For the text-containing cell, return its midpoint in (x, y) coordinate format. 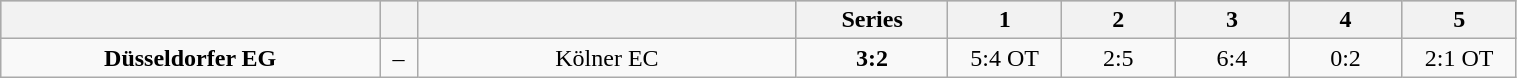
Series (872, 20)
0:2 (1346, 58)
– (399, 58)
2:5 (1118, 58)
5 (1459, 20)
2 (1118, 20)
Kölner EC (606, 58)
1 (1005, 20)
3:2 (872, 58)
2:1 OT (1459, 58)
Düsseldorfer EG (190, 58)
4 (1346, 20)
5:4 OT (1005, 58)
6:4 (1232, 58)
3 (1232, 20)
